Return the [x, y] coordinate for the center point of the cell that contains the specified text.  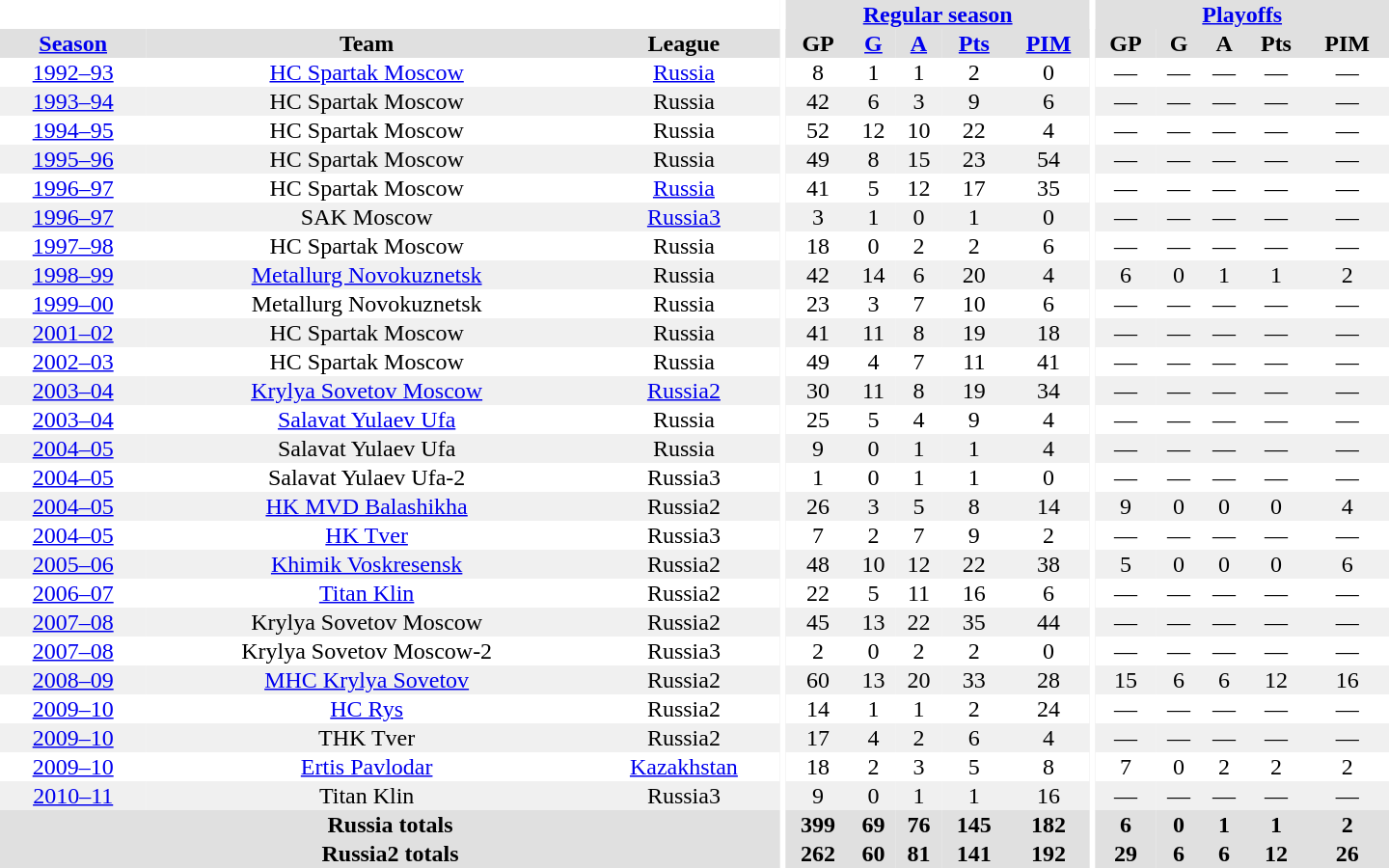
MHC Krylya Sovetov [367, 680]
141 [974, 854]
1993–94 [73, 101]
54 [1049, 159]
33 [974, 680]
192 [1049, 854]
1997–98 [73, 246]
Krylya Sovetov Moscow-2 [367, 651]
25 [818, 420]
Salavat Yulaev Ufa-2 [367, 477]
HC Rys [367, 709]
81 [918, 854]
Playoffs [1242, 14]
HK MVD Balashikha [367, 506]
30 [818, 391]
1998–99 [73, 275]
Russia totals [390, 825]
Ertis Pavlodar [367, 767]
2001–02 [73, 333]
45 [818, 622]
1999–00 [73, 304]
Khimik Voskresensk [367, 564]
29 [1125, 854]
1992–93 [73, 72]
399 [818, 825]
1995–96 [73, 159]
34 [1049, 391]
44 [1049, 622]
145 [974, 825]
HK Tver [367, 535]
Season [73, 43]
THK Tver [367, 738]
52 [818, 130]
76 [918, 825]
Russia2 totals [390, 854]
Team [367, 43]
69 [874, 825]
SAK Moscow [367, 217]
38 [1049, 564]
2006–07 [73, 593]
262 [818, 854]
1994–95 [73, 130]
League [684, 43]
2010–11 [73, 796]
28 [1049, 680]
Kazakhstan [684, 767]
2005–06 [73, 564]
2008–09 [73, 680]
24 [1049, 709]
2002–03 [73, 362]
182 [1049, 825]
Regular season [938, 14]
48 [818, 564]
